Return (X, Y) of the center of cell containing provided text 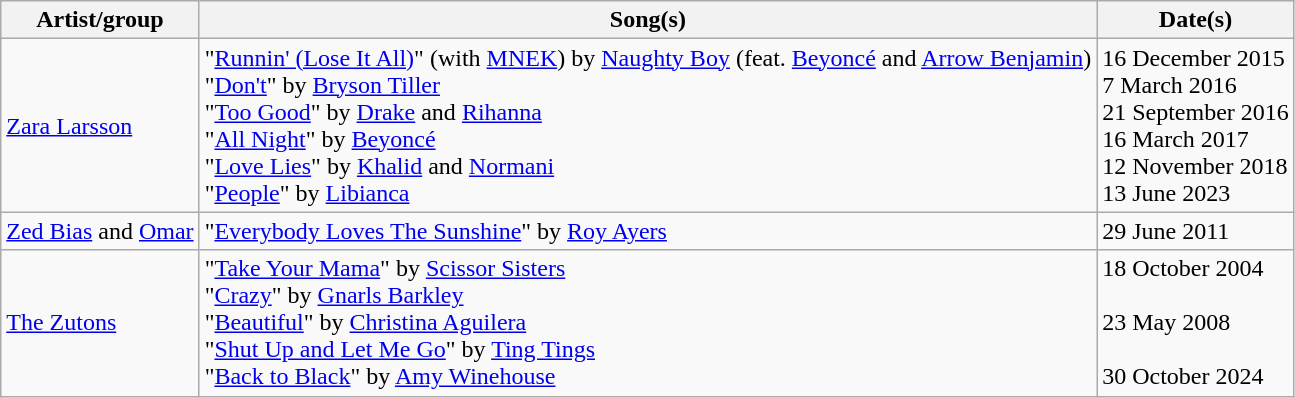
Zed Bias and Omar (100, 231)
Artist/group (100, 20)
Song(s) (648, 20)
Zara Larsson (100, 126)
29 June 2011 (1196, 231)
The Zutons (100, 323)
16 December 2015 7 March 201621 September 201616 March 201712 November 201813 June 2023 (1196, 126)
Date(s) (1196, 20)
"Everybody Loves The Sunshine" by Roy Ayers (648, 231)
18 October 200423 May 200830 October 2024 (1196, 323)
